Return [x, y] of the center of cell containing provided text 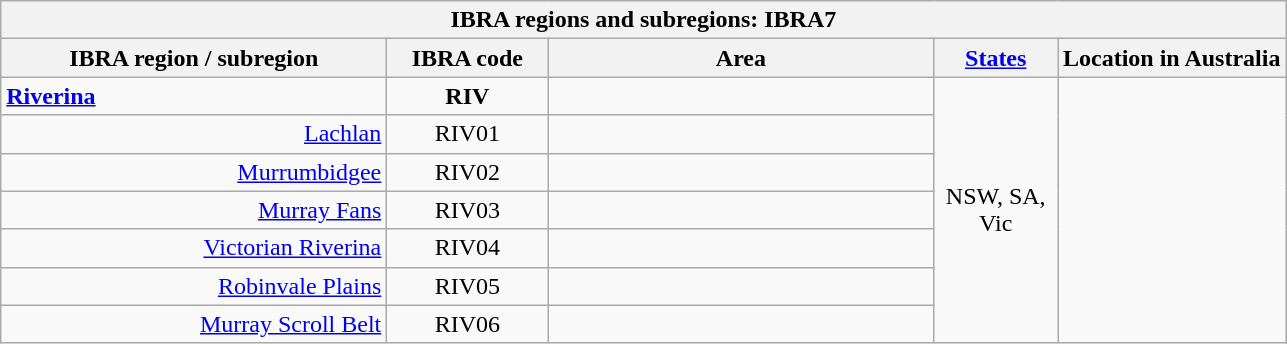
IBRA regions and subregions: IBRA7 [644, 20]
Area [741, 58]
NSW, SA, Vic [996, 210]
IBRA region / subregion [194, 58]
Victorian Riverina [194, 248]
States [996, 58]
Lachlan [194, 134]
Location in Australia [1172, 58]
Riverina [194, 96]
RIV [468, 96]
RIV03 [468, 210]
IBRA code [468, 58]
Robinvale Plains [194, 286]
RIV01 [468, 134]
RIV04 [468, 248]
RIV05 [468, 286]
Murrumbidgee [194, 172]
RIV06 [468, 324]
RIV02 [468, 172]
Murray Fans [194, 210]
Murray Scroll Belt [194, 324]
